Search for the cell housing the specified text and yield its (x, y) center coordinate. 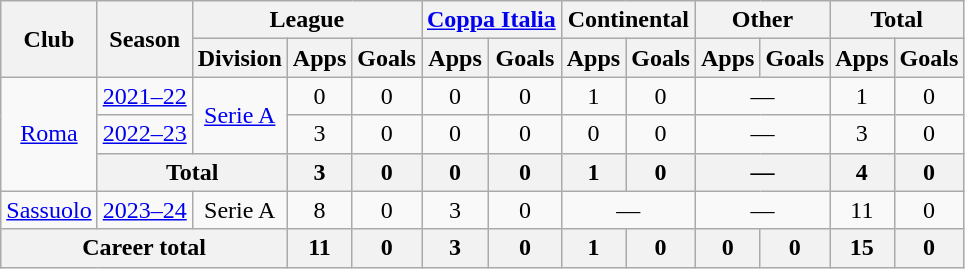
2021–22 (144, 96)
Division (240, 58)
4 (862, 172)
Sassuolo (49, 210)
League (306, 20)
2023–24 (144, 210)
Other (762, 20)
8 (319, 210)
2022–23 (144, 134)
Season (144, 39)
Club (49, 39)
Coppa Italia (492, 20)
Career total (144, 248)
Roma (49, 134)
15 (862, 248)
Continental (628, 20)
